Output the (x, y) coordinate of the center of the cell containing the given text.  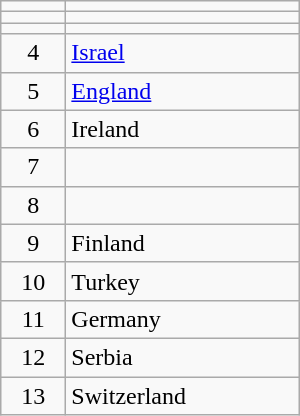
Finland (182, 243)
Ireland (182, 129)
Switzerland (182, 395)
5 (34, 91)
8 (34, 205)
Israel (182, 53)
13 (34, 395)
Serbia (182, 357)
7 (34, 167)
12 (34, 357)
9 (34, 243)
6 (34, 129)
11 (34, 319)
Germany (182, 319)
England (182, 91)
Turkey (182, 281)
4 (34, 53)
10 (34, 281)
